Find where the given text appears and provide that cell's center as [x, y] coordinate. 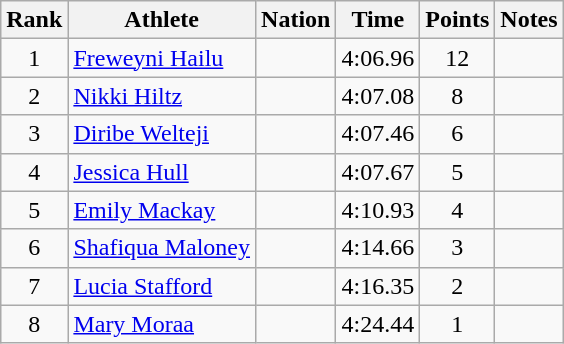
4:14.66 [378, 248]
Nation [296, 20]
4:10.93 [378, 210]
4:07.46 [378, 134]
Freweyni Hailu [162, 58]
Rank [34, 20]
Points [458, 20]
Mary Moraa [162, 324]
Diribe Welteji [162, 134]
4:16.35 [378, 286]
Notes [529, 20]
4:24.44 [378, 324]
Emily Mackay [162, 210]
Lucia Stafford [162, 286]
Jessica Hull [162, 172]
Athlete [162, 20]
4:07.08 [378, 96]
4:06.96 [378, 58]
12 [458, 58]
4:07.67 [378, 172]
Time [378, 20]
Nikki Hiltz [162, 96]
Shafiqua Maloney [162, 248]
7 [34, 286]
